Detect which cell encompasses the target text, then output its [X, Y] center coordinate. 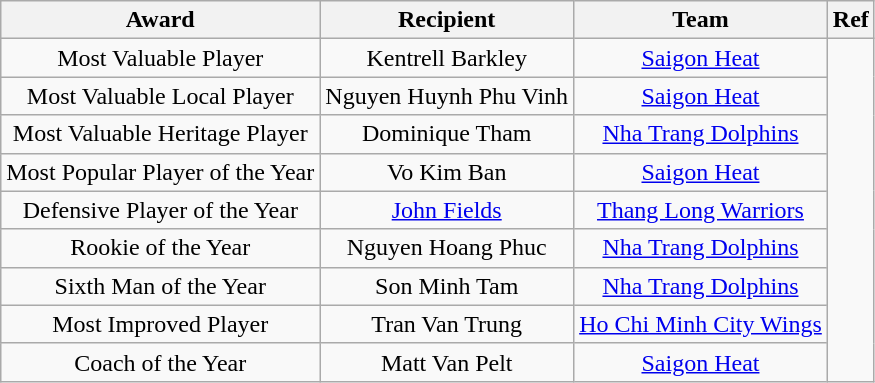
Kentrell Barkley [447, 58]
Matt Van Pelt [447, 362]
Ho Chi Minh City Wings [701, 324]
Award [160, 20]
Nguyen Huynh Phu Vinh [447, 96]
Coach of the Year [160, 362]
Vo Kim Ban [447, 172]
Thang Long Warriors [701, 210]
Most Valuable Player [160, 58]
Dominique Tham [447, 134]
Recipient [447, 20]
Most Improved Player [160, 324]
Ref [850, 20]
Nguyen Hoang Phuc [447, 248]
Sixth Man of the Year [160, 286]
Son Minh Tam [447, 286]
John Fields [447, 210]
Defensive Player of the Year [160, 210]
Most Popular Player of the Year [160, 172]
Rookie of the Year [160, 248]
Most Valuable Local Player [160, 96]
Tran Van Trung [447, 324]
Team [701, 20]
Most Valuable Heritage Player [160, 134]
